From the cell containing the given text, extract its center point as (X, Y) coordinate. 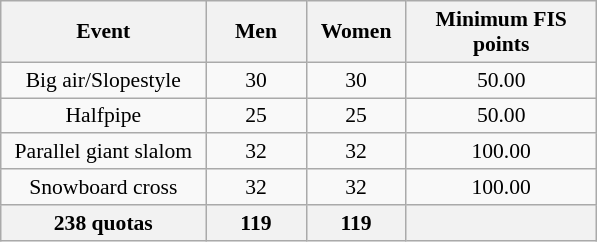
Event (104, 32)
Halfpipe (104, 116)
238 quotas (104, 223)
Men (256, 32)
Big air/Slopestyle (104, 80)
Parallel giant slalom (104, 152)
Snowboard cross (104, 187)
Women (356, 32)
Minimum FIS points (501, 32)
